Determine the [X, Y] coordinate at the center of the cell enclosing the given text.  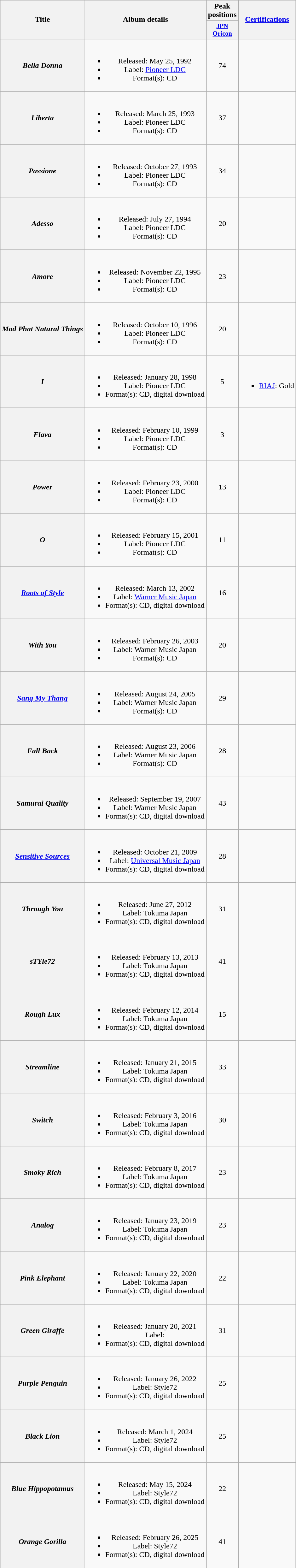
30 [222, 1120]
Streamline [43, 1067]
5 [222, 382]
RIAJ: Gold [267, 382]
Released: August 24, 2005Label: Warner Music JapanFormat(s): CD [146, 698]
Certifications [267, 20]
Album details [146, 20]
Roots of Style [43, 593]
Released: January 20, 2021Label: Format(s): CD, digital download [146, 1330]
16 [222, 593]
Amore [43, 276]
11 [222, 540]
I [43, 382]
Fall Back [43, 750]
Released: August 23, 2006Label: Warner Music JapanFormat(s): CD [146, 750]
Purple Penguin [43, 1383]
Released: March 1, 2024Label: Style72Format(s): CD, digital download [146, 1436]
sTYle72 [43, 962]
Adesso [43, 223]
Released: June 27, 2012Label: Tokuma JapanFormat(s): CD, digital download [146, 909]
Released: February 23, 2000Label: Pioneer LDCFormat(s): CD [146, 487]
Pink Elephant [43, 1278]
Smoky Rich [43, 1173]
3 [222, 434]
43 [222, 803]
Released: January 26, 2022Label: Style72Format(s): CD, digital download [146, 1383]
Released: January 28, 1998Label: Pioneer LDCFormat(s): CD, digital download [146, 382]
Released: February 3, 2016Label: Tokuma JapanFormat(s): CD, digital download [146, 1120]
Mad Phat Natural Things [43, 329]
Released: February 26, 2003Label: Warner Music JapanFormat(s): CD [146, 645]
Green Giraffe [43, 1330]
With You [43, 645]
Released: February 10, 1999Label: Pioneer LDCFormat(s): CD [146, 434]
37 [222, 118]
Switch [43, 1120]
Sensitive Sources [43, 856]
Passione [43, 171]
Released: February 8, 2017Label: Tokuma JapanFormat(s): CD, digital download [146, 1173]
Analog [43, 1225]
Released: October 21, 2009Label: Universal Music JapanFormat(s): CD, digital download [146, 856]
Orange Gorilla [43, 1541]
Samurai Quality [43, 803]
Released: November 22, 1995Label: Pioneer LDCFormat(s): CD [146, 276]
Power [43, 487]
Through You [43, 909]
JPNOricon [222, 30]
33 [222, 1067]
13 [222, 487]
Released: May 25, 1992Label: Pioneer LDCFormat(s): CD [146, 65]
Blue Hippopotamus [43, 1489]
Released: February 12, 2014Label: Tokuma JapanFormat(s): CD, digital download [146, 1014]
Released: January 21, 2015Label: Tokuma JapanFormat(s): CD, digital download [146, 1067]
Bella Donna [43, 65]
15 [222, 1014]
Released: September 19, 2007Label: Warner Music JapanFormat(s): CD, digital download [146, 803]
Flava [43, 434]
Released: January 23, 2019Label: Tokuma JapanFormat(s): CD, digital download [146, 1225]
Released: February 15, 2001Label: Pioneer LDCFormat(s): CD [146, 540]
29 [222, 698]
Released: February 13, 2013Label: Tokuma JapanFormat(s): CD, digital download [146, 962]
Released: October 10, 1996Label: Pioneer LDCFormat(s): CD [146, 329]
O [43, 540]
Black Lion [43, 1436]
Peak positions [222, 11]
Rough Lux [43, 1014]
Title [43, 20]
Liberta [43, 118]
Released: May 15, 2024Label: Style72Format(s): CD, digital download [146, 1489]
Released: February 26, 2025Label: Style72Format(s): CD, digital download [146, 1541]
Released: October 27, 1993Label: Pioneer LDCFormat(s): CD [146, 171]
Released: January 22, 2020Label: Tokuma JapanFormat(s): CD, digital download [146, 1278]
34 [222, 171]
74 [222, 65]
Released: July 27, 1994Label: Pioneer LDCFormat(s): CD [146, 223]
Released: March 25, 1993Label: Pioneer LDCFormat(s): CD [146, 118]
Sang My Thang [43, 698]
Released: March 13, 2002Label: Warner Music JapanFormat(s): CD, digital download [146, 593]
